Search for the cell housing the specified text and yield its (x, y) center coordinate. 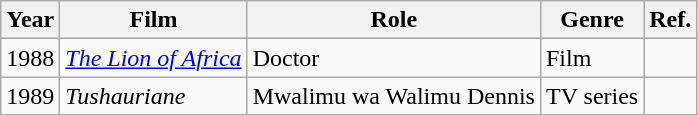
Role (394, 20)
TV series (592, 96)
1988 (30, 58)
Mwalimu wa Walimu Dennis (394, 96)
1989 (30, 96)
Genre (592, 20)
Ref. (670, 20)
The Lion of Africa (154, 58)
Year (30, 20)
Doctor (394, 58)
Tushauriane (154, 96)
